Output the [X, Y] coordinate of the center of the cell containing the given text.  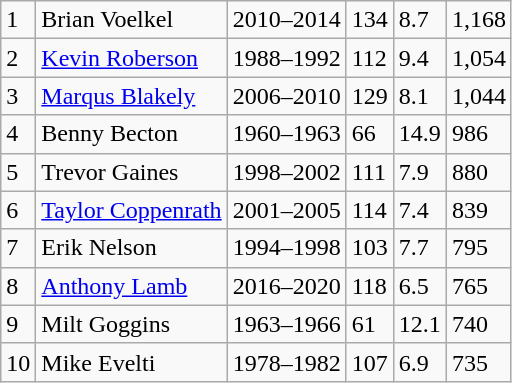
2010–2014 [286, 20]
118 [370, 286]
12.1 [420, 324]
7 [18, 248]
Anthony Lamb [132, 286]
129 [370, 96]
7.7 [420, 248]
7.9 [420, 172]
Benny Becton [132, 134]
6.5 [420, 286]
3 [18, 96]
1998–2002 [286, 172]
8 [18, 286]
Mike Evelti [132, 362]
8.7 [420, 20]
1,054 [478, 58]
107 [370, 362]
134 [370, 20]
Brian Voelkel [132, 20]
1963–1966 [286, 324]
114 [370, 210]
Taylor Coppenrath [132, 210]
740 [478, 324]
111 [370, 172]
1960–1963 [286, 134]
66 [370, 134]
1988–1992 [286, 58]
986 [478, 134]
6.9 [420, 362]
5 [18, 172]
Marqus Blakely [132, 96]
Kevin Roberson [132, 58]
Trevor Gaines [132, 172]
1 [18, 20]
880 [478, 172]
6 [18, 210]
10 [18, 362]
4 [18, 134]
112 [370, 58]
Milt Goggins [132, 324]
839 [478, 210]
9.4 [420, 58]
795 [478, 248]
61 [370, 324]
2 [18, 58]
2001–2005 [286, 210]
1,168 [478, 20]
8.1 [420, 96]
1,044 [478, 96]
765 [478, 286]
735 [478, 362]
1978–1982 [286, 362]
Erik Nelson [132, 248]
7.4 [420, 210]
9 [18, 324]
14.9 [420, 134]
1994–1998 [286, 248]
2016–2020 [286, 286]
2006–2010 [286, 96]
103 [370, 248]
